Scan for the cell matching the given text and deliver its (X, Y) coordinate at center. 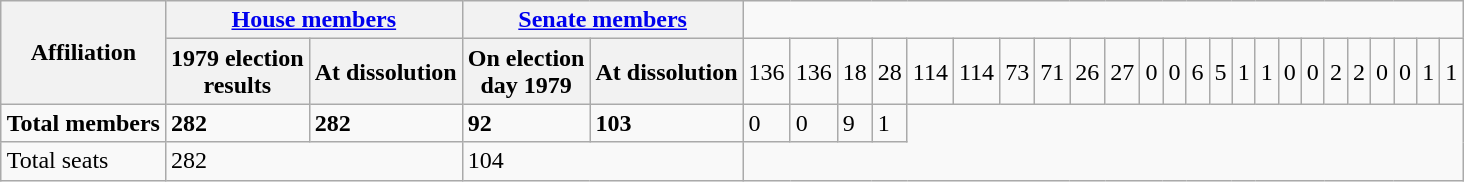
6 (1198, 72)
28 (890, 72)
Affiliation (83, 52)
73 (1018, 72)
On electionday 1979 (526, 72)
House members (314, 20)
Total members (83, 123)
Total seats (83, 161)
71 (1052, 72)
9 (854, 123)
5 (1220, 72)
1979 electionresults (237, 72)
Senate members (602, 20)
18 (854, 72)
103 (666, 123)
26 (1088, 72)
92 (526, 123)
27 (1122, 72)
104 (602, 161)
